Scan for the cell matching the given text and deliver its (X, Y) coordinate at center. 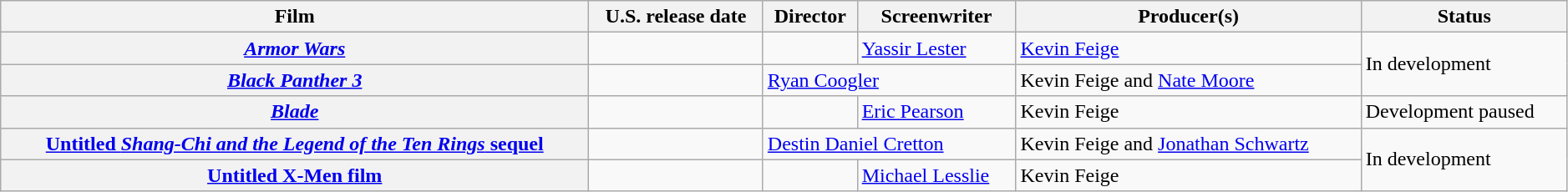
U.S. release date (677, 17)
Film (295, 17)
Black Panther 3 (295, 80)
Kevin Feige and Jonathan Schwartz (1188, 144)
Ryan Coogler (889, 80)
Kevin Feige and Nate Moore (1188, 80)
Michael Lesslie (936, 175)
Yassir Lester (936, 48)
Untitled X-Men film (295, 175)
Blade (295, 112)
Eric Pearson (936, 112)
Status (1464, 17)
Producer(s) (1188, 17)
Director (810, 17)
Screenwriter (936, 17)
Destin Daniel Cretton (889, 144)
Untitled Shang-Chi and the Legend of the Ten Rings sequel (295, 144)
Development paused (1464, 112)
Armor Wars (295, 48)
